Detect which cell encompasses the target text, then output its [x, y] center coordinate. 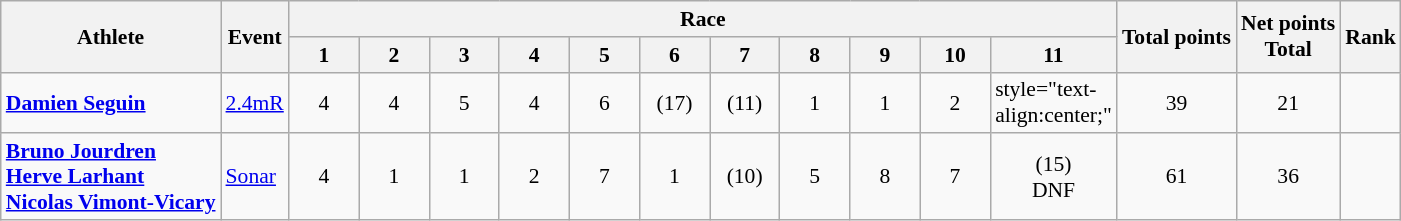
10 [955, 55]
39 [1176, 102]
Bruno Jourdren Herve Larhant Nicolas Vimont-Vicary [111, 178]
21 [1288, 102]
Total points [1176, 36]
(10) [745, 178]
style="text-align:center;" [1054, 102]
Damien Seguin [111, 102]
(17) [674, 102]
2.4mR [255, 102]
61 [1176, 178]
Net pointsTotal [1288, 36]
Rank [1370, 36]
Sonar [255, 178]
9 [885, 55]
Race [703, 19]
3 [464, 55]
36 [1288, 178]
(11) [745, 102]
Event [255, 36]
Athlete [111, 36]
11 [1054, 55]
(15) DNF [1054, 178]
